Detect which cell encompasses the target text, then output its [x, y] center coordinate. 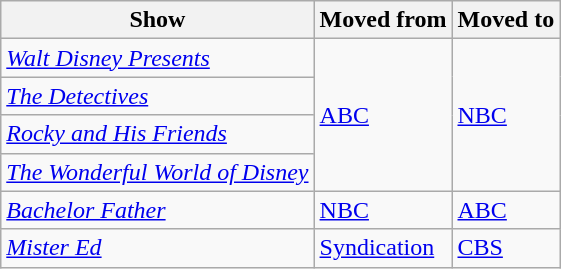
Walt Disney Presents [158, 58]
Rocky and His Friends [158, 134]
Bachelor Father [158, 210]
The Detectives [158, 96]
The Wonderful World of Disney [158, 172]
Show [158, 20]
Moved to [506, 20]
Syndication [383, 248]
Moved from [383, 20]
Mister Ed [158, 248]
CBS [506, 248]
